Find where the given text appears and provide that cell's center as (x, y) coordinate. 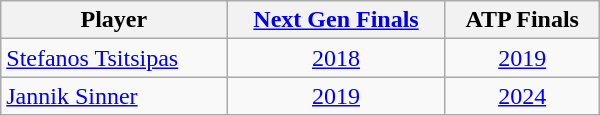
Jannik Sinner (114, 96)
2018 (336, 58)
Stefanos Tsitsipas (114, 58)
2024 (522, 96)
ATP Finals (522, 20)
Next Gen Finals (336, 20)
Player (114, 20)
